Return the [X, Y] coordinate for the center point of the cell that contains the specified text.  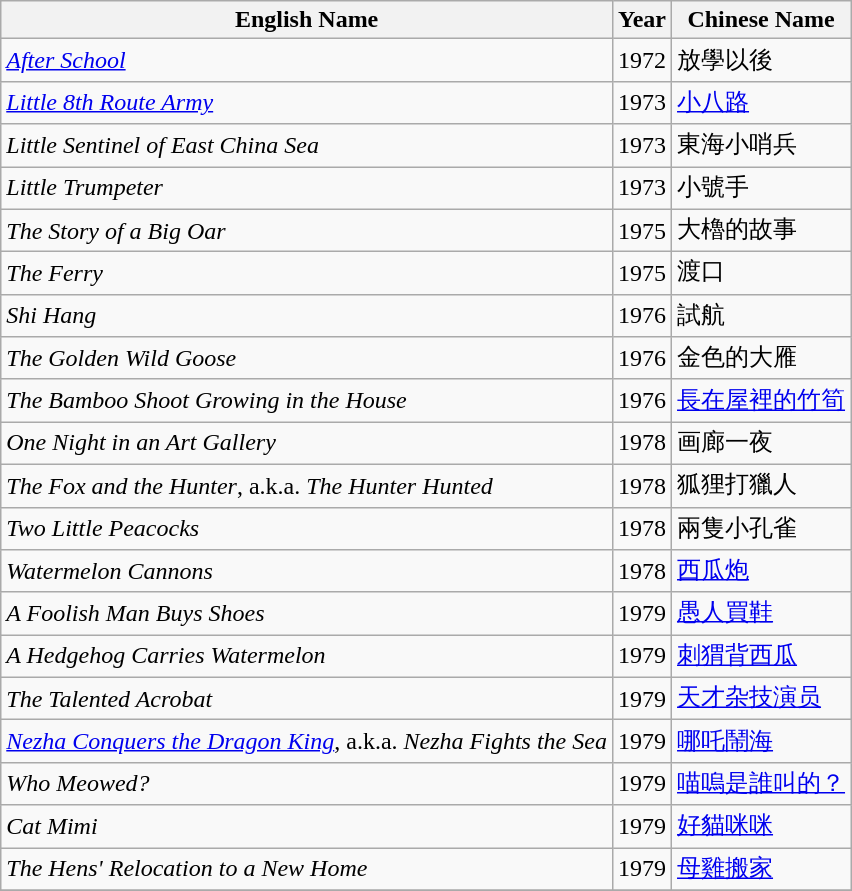
The Story of a Big Oar [307, 230]
小八路 [762, 102]
西瓜炮 [762, 572]
金色的大雁 [762, 358]
The Golden Wild Goose [307, 358]
Little Trumpeter [307, 188]
The Talented Acrobat [307, 698]
天才杂技演员 [762, 698]
大櫓的故事 [762, 230]
One Night in an Art Gallery [307, 444]
愚人買鞋 [762, 614]
Cat Mimi [307, 826]
東海小哨兵 [762, 146]
Who Meowed? [307, 784]
1972 [642, 60]
母雞搬家 [762, 870]
The Ferry [307, 274]
画廊一夜 [762, 444]
Little Sentinel of East China Sea [307, 146]
喵嗚是誰叫的？ [762, 784]
A Foolish Man Buys Shoes [307, 614]
The Fox and the Hunter, a.k.a. The Hunter Hunted [307, 486]
小號手 [762, 188]
渡口 [762, 274]
好貓咪咪 [762, 826]
Watermelon Cannons [307, 572]
兩隻小孔雀 [762, 528]
Year [642, 20]
長在屋裡的竹筍 [762, 400]
Chinese Name [762, 20]
English Name [307, 20]
哪吒鬧海 [762, 742]
Little 8th Route Army [307, 102]
A Hedgehog Carries Watermelon [307, 656]
試航 [762, 316]
After School [307, 60]
Nezha Conquers the Dragon King, a.k.a. Nezha Fights the Sea [307, 742]
Two Little Peacocks [307, 528]
Shi Hang [307, 316]
放學以後 [762, 60]
刺猬背西瓜 [762, 656]
The Bamboo Shoot Growing in the House [307, 400]
狐狸打獵人 [762, 486]
The Hens' Relocation to a New Home [307, 870]
